Determine the (x, y) coordinate at the center of the cell enclosing the given text.  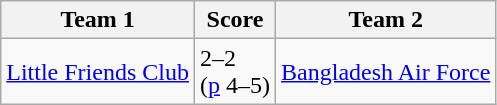
Team 1 (98, 20)
Score (234, 20)
Team 2 (386, 20)
Little Friends Club (98, 72)
2–2(p 4–5) (234, 72)
Bangladesh Air Force (386, 72)
